Determine the (X, Y) coordinate at the center of the cell enclosing the given text.  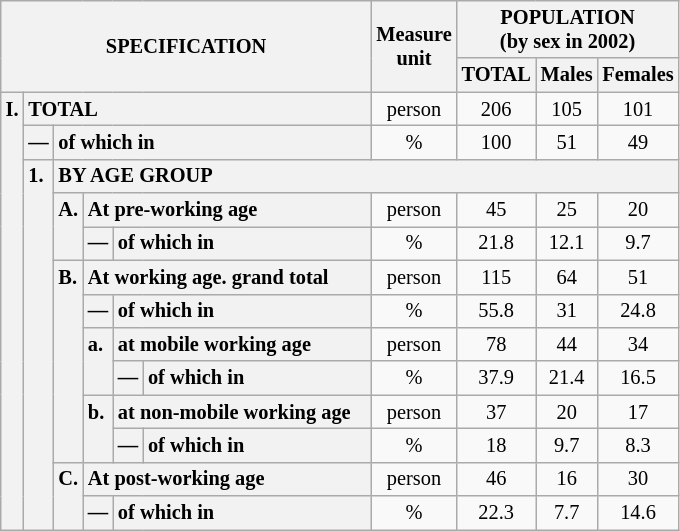
At pre-working age (227, 210)
49 (638, 142)
16 (567, 479)
64 (567, 277)
101 (638, 109)
30 (638, 479)
SPECIFICATION (186, 46)
At working age. grand total (227, 277)
18 (496, 445)
Males (567, 75)
12.1 (567, 243)
1. (38, 344)
7.7 (567, 513)
17 (638, 412)
b. (98, 428)
44 (567, 344)
115 (496, 277)
I. (12, 311)
Females (638, 75)
Measure unit (414, 46)
31 (567, 311)
37.9 (496, 378)
206 (496, 109)
8.3 (638, 445)
At post-working age (227, 479)
22.3 (496, 513)
at mobile working age (242, 344)
24.8 (638, 311)
at non-mobile working age (242, 412)
a. (98, 360)
16.5 (638, 378)
100 (496, 142)
14.6 (638, 513)
55.8 (496, 311)
45 (496, 210)
POPULATION (by sex in 2002) (568, 29)
21.8 (496, 243)
78 (496, 344)
46 (496, 479)
34 (638, 344)
C. (68, 496)
A. (68, 226)
B. (68, 361)
25 (567, 210)
BY AGE GROUP (366, 176)
21.4 (567, 378)
37 (496, 412)
105 (567, 109)
